Return the (x, y) coordinate for the center point of the cell that contains the specified text.  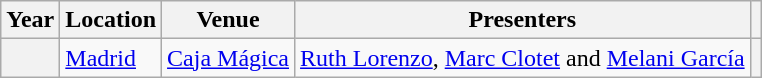
Madrid (111, 58)
Venue (228, 20)
Caja Mágica (228, 58)
Year (30, 20)
Ruth Lorenzo, Marc Clotet and Melani García (523, 58)
Presenters (523, 20)
Location (111, 20)
